Capture the cell that displays the provided text and extract its [X, Y] central coordinate. 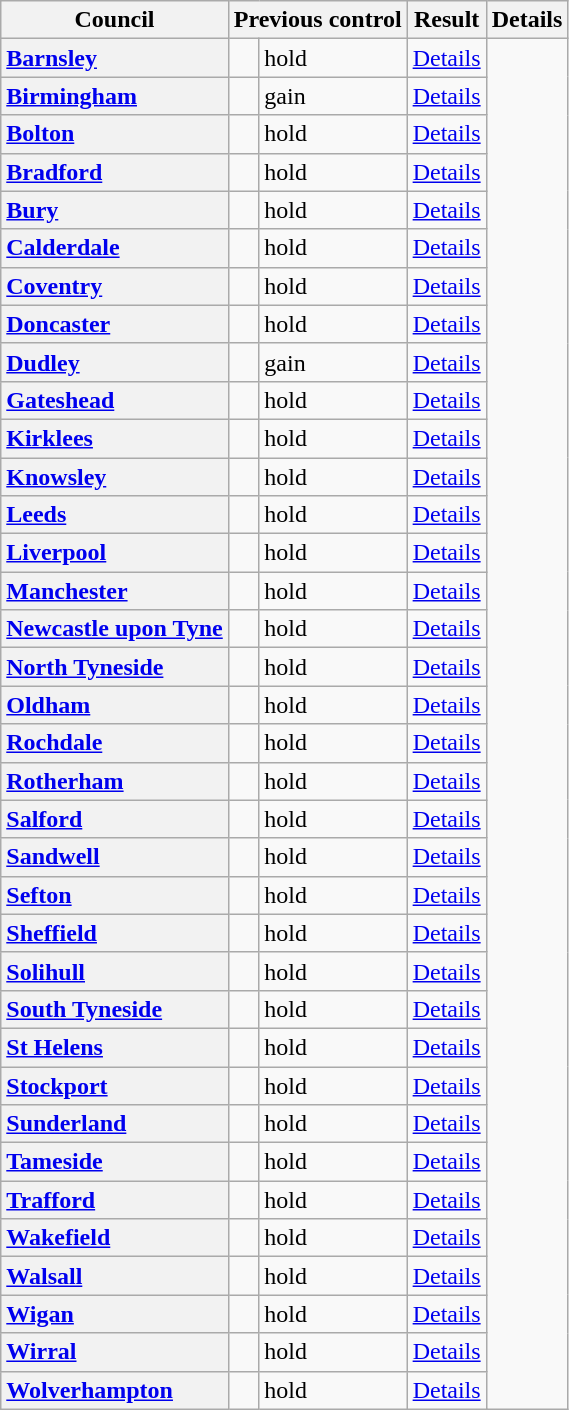
Leeds [115, 515]
Tameside [115, 1162]
Birmingham [115, 96]
Kirklees [115, 438]
Gateshead [115, 400]
Calderdale [115, 248]
Sefton [115, 895]
Sandwell [115, 857]
Rochdale [115, 743]
Newcastle upon Tyne [115, 629]
Previous control [318, 20]
St Helens [115, 1047]
Salford [115, 819]
Barnsley [115, 58]
Oldham [115, 705]
Council [115, 20]
Rotherham [115, 781]
Sunderland [115, 1124]
Coventry [115, 286]
Doncaster [115, 324]
Manchester [115, 591]
Sheffield [115, 933]
Wolverhampton [115, 1390]
Result [446, 20]
Bury [115, 210]
Solihull [115, 971]
Liverpool [115, 553]
Knowsley [115, 477]
Bolton [115, 134]
Dudley [115, 362]
Wakefield [115, 1238]
Walsall [115, 1276]
Bradford [115, 172]
Wigan [115, 1314]
Trafford [115, 1200]
Stockport [115, 1085]
South Tyneside [115, 1009]
North Tyneside [115, 667]
Wirral [115, 1352]
